Identify which cell holds the provided text, then report its (x, y) central coordinate. 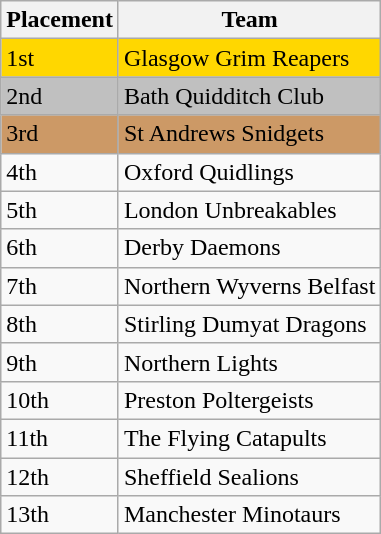
1st (60, 58)
Preston Poltergeists (249, 400)
Sheffield Sealions (249, 477)
Team (249, 20)
St Andrews Snidgets (249, 134)
Northern Lights (249, 362)
3rd (60, 134)
10th (60, 400)
Glasgow Grim Reapers (249, 58)
The Flying Catapults (249, 438)
Manchester Minotaurs (249, 515)
Derby Daemons (249, 248)
12th (60, 477)
6th (60, 248)
London Unbreakables (249, 210)
Oxford Quidlings (249, 172)
Placement (60, 20)
2nd (60, 96)
7th (60, 286)
8th (60, 324)
9th (60, 362)
Stirling Dumyat Dragons (249, 324)
13th (60, 515)
Northern Wyverns Belfast (249, 286)
4th (60, 172)
5th (60, 210)
11th (60, 438)
Bath Quidditch Club (249, 96)
